Locate the cell with the specified text and output its [x, y] center coordinate. 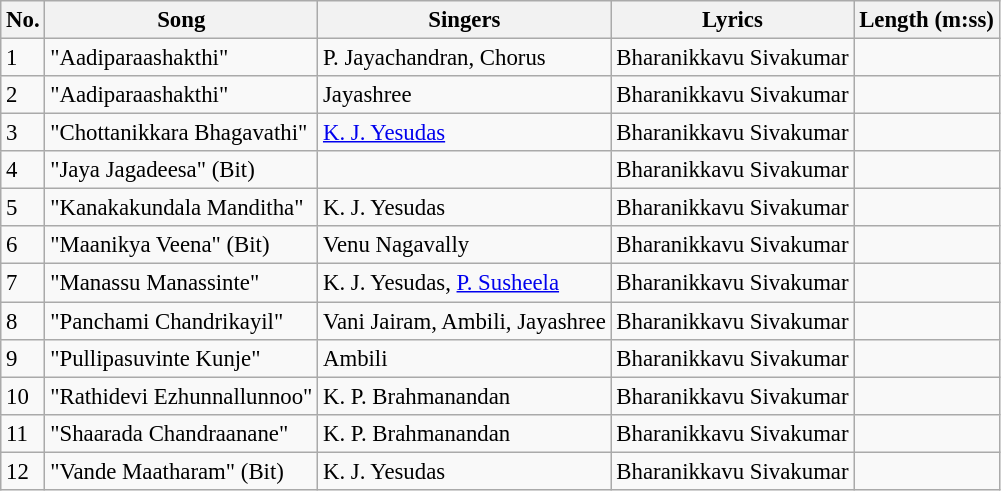
11 [23, 433]
P. Jayachandran, Chorus [464, 58]
"Maanikya Veena" (Bit) [182, 245]
"Manassu Manassinte" [182, 283]
Song [182, 20]
Length (m:ss) [926, 20]
3 [23, 133]
8 [23, 321]
5 [23, 208]
Venu Nagavally [464, 245]
"Kanakakundala Manditha" [182, 208]
"Vande Maatharam" (Bit) [182, 471]
4 [23, 170]
No. [23, 20]
"Rathidevi Ezhunnallunnoo" [182, 396]
2 [23, 95]
9 [23, 358]
"Jaya Jagadeesa" (Bit) [182, 170]
K. J. Yesudas, P. Susheela [464, 283]
6 [23, 245]
1 [23, 58]
"Shaarada Chandraanane" [182, 433]
7 [23, 283]
Singers [464, 20]
"Chottanikkara Bhagavathi" [182, 133]
Lyrics [732, 20]
"Panchami Chandrikayil" [182, 321]
Ambili [464, 358]
Jayashree [464, 95]
12 [23, 471]
"Pullipasuvinte Kunje" [182, 358]
Vani Jairam, Ambili, Jayashree [464, 321]
10 [23, 396]
